Search for the cell housing the specified text and yield its (X, Y) center coordinate. 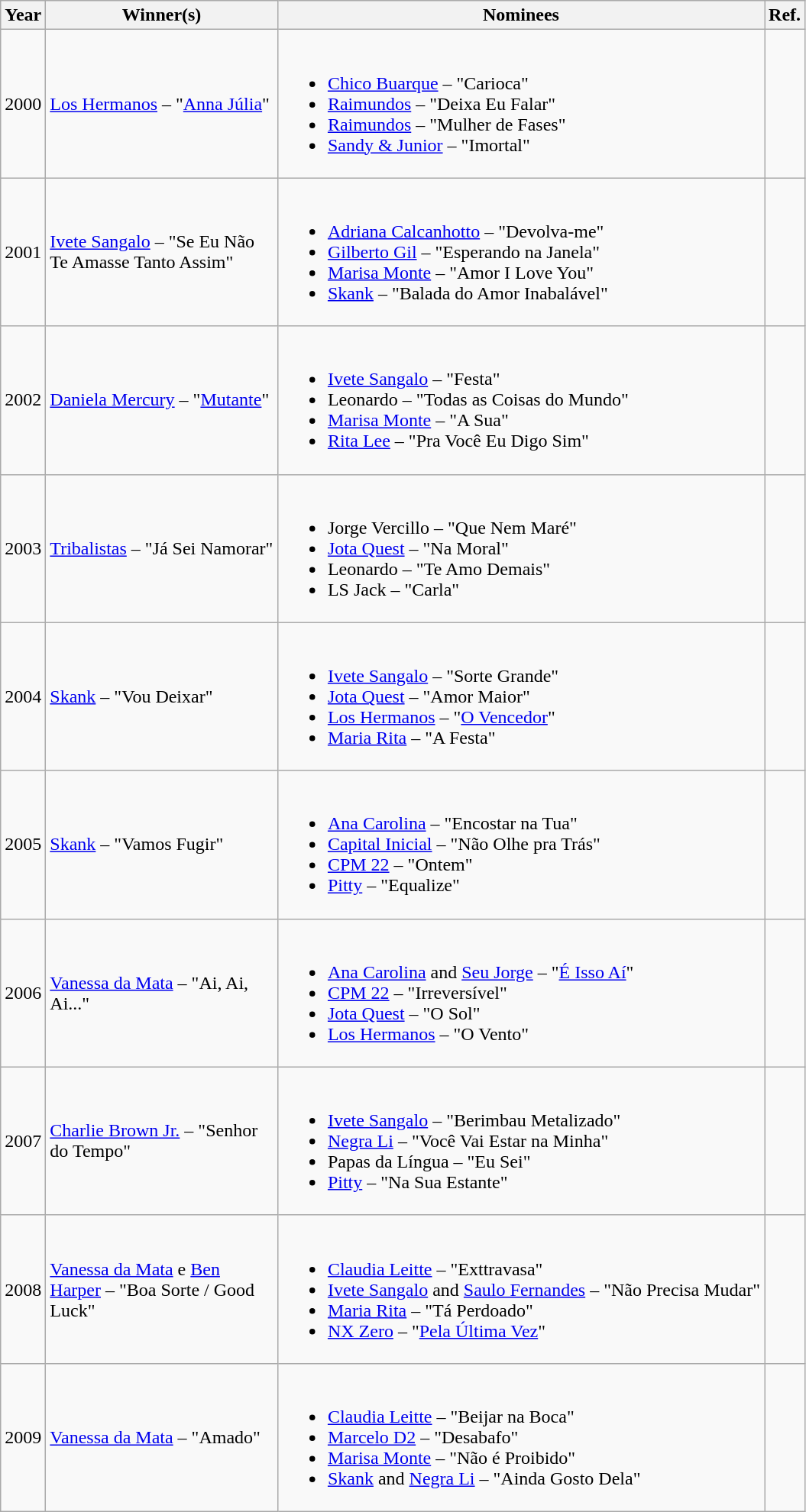
Claudia Leitte – "Beijar na Boca"Marcelo D2 – "Desabafo"Marisa Monte – "Não é Proibido"Skank and Negra Li – "Ainda Gosto Dela" (521, 1437)
2001 (23, 252)
Los Hermanos – "Anna Júlia" (162, 104)
Skank – "Vou Deixar" (162, 696)
2000 (23, 104)
Vanessa da Mata – "Amado" (162, 1437)
Ivete Sangalo – "Sorte Grande"Jota Quest – "Amor Maior"Los Hermanos – "O Vencedor"Maria Rita – "A Festa" (521, 696)
2008 (23, 1289)
Winner(s) (162, 15)
2007 (23, 1141)
2002 (23, 400)
Ana Carolina and Seu Jorge – "É Isso Aí"CPM 22 – "Irreversível"Jota Quest – "O Sol"Los Hermanos – "O Vento" (521, 993)
Claudia Leitte – "Exttravasa"Ivete Sangalo and Saulo Fernandes – "Não Precisa Mudar"Maria Rita – "Tá Perdoado"NX Zero – "Pela Última Vez" (521, 1289)
Skank – "Vamos Fugir" (162, 845)
2009 (23, 1437)
2005 (23, 845)
Ivete Sangalo – "Berimbau Metalizado"Negra Li – "Você Vai Estar na Minha"Papas da Língua – "Eu Sei"Pitty – "Na Sua Estante" (521, 1141)
2003 (23, 548)
Chico Buarque – "Carioca"Raimundos – "Deixa Eu Falar"Raimundos – "Mulher de Fases"Sandy & Junior – "Imortal" (521, 104)
Nominees (521, 15)
Year (23, 15)
2006 (23, 993)
Vanessa da Mata – "Ai, Ai, Ai..." (162, 993)
2004 (23, 696)
Ref. (785, 15)
Charlie Brown Jr. – "Senhor do Tempo" (162, 1141)
Ana Carolina – "Encostar na Tua"Capital Inicial – "Não Olhe pra Trás"CPM 22 – "Ontem"Pitty – "Equalize" (521, 845)
Adriana Calcanhotto – "Devolva-me"Gilberto Gil – "Esperando na Janela"Marisa Monte – "Amor I Love You"Skank – "Balada do Amor Inabalável" (521, 252)
Ivete Sangalo – "Se Eu Não Te Amasse Tanto Assim" (162, 252)
Vanessa da Mata e Ben Harper – "Boa Sorte / Good Luck" (162, 1289)
Tribalistas – "Já Sei Namorar" (162, 548)
Daniela Mercury – "Mutante" (162, 400)
Ivete Sangalo – "Festa"Leonardo – "Todas as Coisas do Mundo"Marisa Monte – "A Sua"Rita Lee – "Pra Você Eu Digo Sim" (521, 400)
Jorge Vercillo – "Que Nem Maré"Jota Quest – "Na Moral"Leonardo – "Te Amo Demais"LS Jack – "Carla" (521, 548)
